Extract the [X, Y] coordinate from the center of the cell holding the provided text.  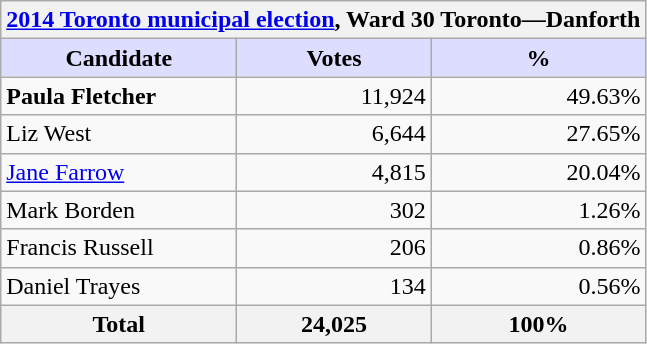
Mark Borden [119, 210]
206 [334, 248]
Paula Fletcher [119, 96]
Jane Farrow [119, 172]
27.65% [538, 134]
Liz West [119, 134]
0.56% [538, 286]
Daniel Trayes [119, 286]
100% [538, 324]
1.26% [538, 210]
Total [119, 324]
49.63% [538, 96]
6,644 [334, 134]
% [538, 58]
0.86% [538, 248]
24,025 [334, 324]
4,815 [334, 172]
20.04% [538, 172]
Francis Russell [119, 248]
11,924 [334, 96]
302 [334, 210]
Votes [334, 58]
134 [334, 286]
2014 Toronto municipal election, Ward 30 Toronto—Danforth [324, 20]
Candidate [119, 58]
